From the cell containing the given text, extract its center point as [X, Y] coordinate. 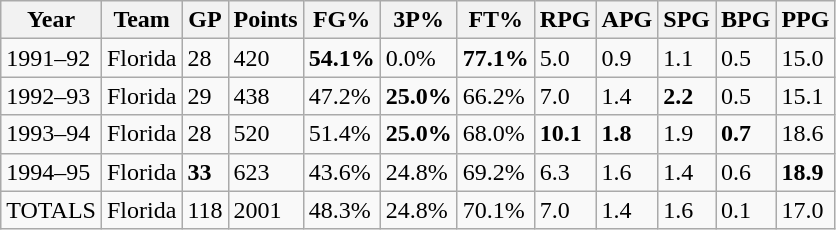
FG% [342, 20]
118 [205, 210]
PPG [806, 20]
0.0% [418, 58]
APG [627, 20]
1.1 [687, 58]
29 [205, 96]
17.0 [806, 210]
66.2% [496, 96]
18.9 [806, 172]
0.6 [746, 172]
2.2 [687, 96]
Year [52, 20]
51.4% [342, 134]
15.1 [806, 96]
6.3 [565, 172]
1991–92 [52, 58]
1993–94 [52, 134]
3P% [418, 20]
77.1% [496, 58]
1.8 [627, 134]
18.6 [806, 134]
1994–95 [52, 172]
43.6% [342, 172]
438 [266, 96]
15.0 [806, 58]
33 [205, 172]
47.2% [342, 96]
420 [266, 58]
BPG [746, 20]
48.3% [342, 210]
520 [266, 134]
SPG [687, 20]
Points [266, 20]
1.9 [687, 134]
2001 [266, 210]
GP [205, 20]
0.7 [746, 134]
TOTALS [52, 210]
10.1 [565, 134]
5.0 [565, 58]
0.9 [627, 58]
68.0% [496, 134]
70.1% [496, 210]
69.2% [496, 172]
RPG [565, 20]
Team [141, 20]
1992–93 [52, 96]
FT% [496, 20]
0.1 [746, 210]
54.1% [342, 58]
623 [266, 172]
